From the cell containing the given text, extract its center point as [x, y] coordinate. 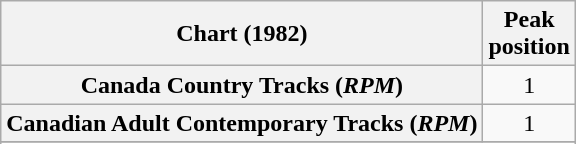
Chart (1982) [242, 34]
Peakposition [529, 34]
Canada Country Tracks (RPM) [242, 85]
Canadian Adult Contemporary Tracks (RPM) [242, 123]
